Return the (x, y) coordinate for the center point of the cell that contains the specified text.  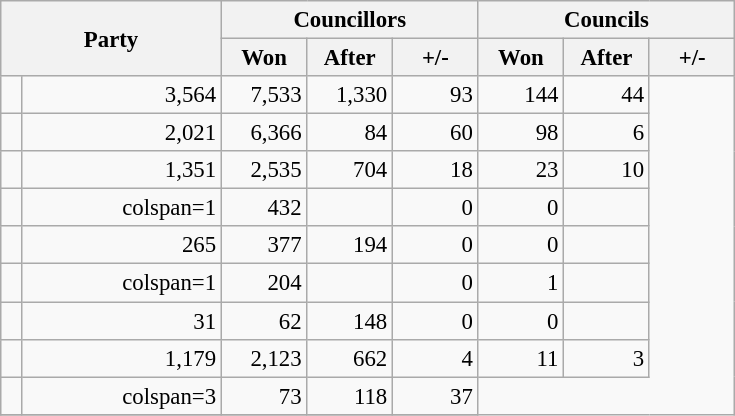
4 (436, 358)
204 (264, 283)
377 (264, 245)
144 (521, 95)
265 (121, 245)
1,351 (121, 170)
118 (350, 396)
11 (521, 358)
194 (350, 245)
7,533 (264, 95)
18 (436, 170)
colspan=3 (121, 396)
704 (350, 170)
148 (350, 321)
37 (436, 396)
62 (264, 321)
1,330 (350, 95)
2,021 (121, 133)
60 (436, 133)
Party (112, 38)
98 (521, 133)
84 (350, 133)
10 (607, 170)
432 (264, 208)
31 (121, 321)
44 (607, 95)
662 (350, 358)
Councils (606, 20)
3 (607, 358)
6 (607, 133)
93 (436, 95)
6,366 (264, 133)
1 (521, 283)
2,535 (264, 170)
23 (521, 170)
73 (264, 396)
2,123 (264, 358)
Councillors (350, 20)
1,179 (121, 358)
3,564 (121, 95)
